Determine the [x, y] coordinate at the center of the cell enclosing the given text.  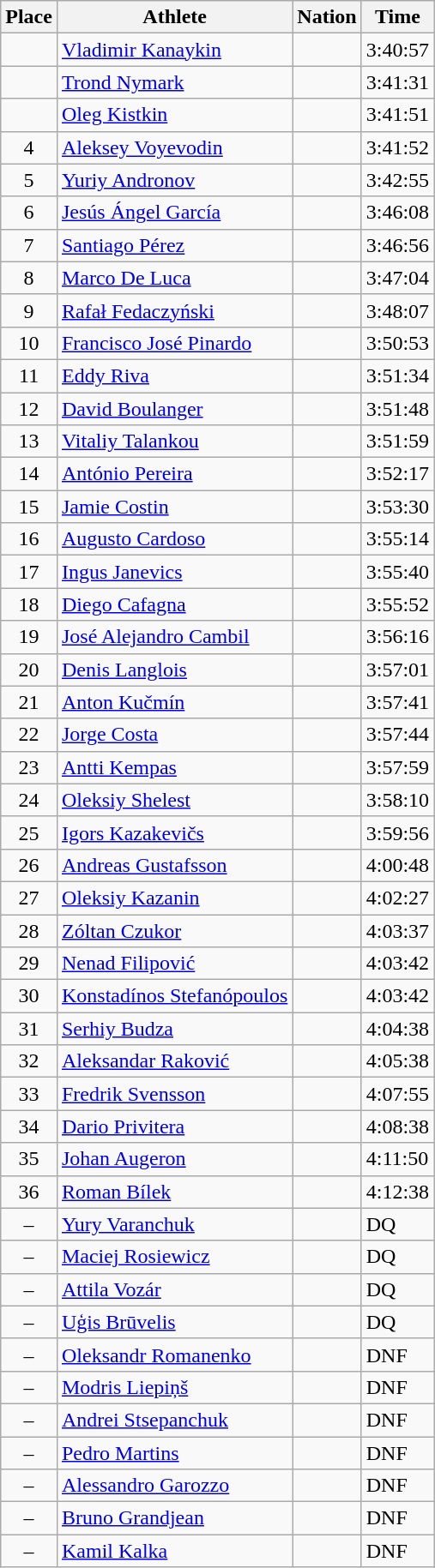
Alessandro Garozzo [174, 1486]
Marco De Luca [174, 278]
Yury Varanchuk [174, 1224]
24 [29, 800]
3:46:56 [397, 245]
Francisco José Pinardo [174, 343]
3:51:59 [397, 442]
Rafał Fedaczyński [174, 310]
Zóltan Czukor [174, 930]
4:05:38 [397, 1061]
4:12:38 [397, 1192]
Athlete [174, 17]
28 [29, 930]
Kamil Kalka [174, 1551]
8 [29, 278]
12 [29, 409]
Oleksiy Kazanin [174, 898]
José Alejandro Cambil [174, 637]
3:57:59 [397, 767]
Igors Kazakevičs [174, 832]
36 [29, 1192]
Andrei Stsepanchuk [174, 1420]
17 [29, 572]
4:00:48 [397, 865]
Modris Liepiņš [174, 1387]
Bruno Grandjean [174, 1518]
16 [29, 539]
Aleksandar Raković [174, 1061]
15 [29, 507]
Andreas Gustafsson [174, 865]
Pedro Martins [174, 1453]
3:50:53 [397, 343]
3:57:01 [397, 670]
António Pereira [174, 474]
21 [29, 702]
Vitaliy Talankou [174, 442]
3:53:30 [397, 507]
3:46:08 [397, 213]
10 [29, 343]
4:11:50 [397, 1159]
Roman Bílek [174, 1192]
Aleksey Voyevodin [174, 147]
3:57:44 [397, 735]
Antti Kempas [174, 767]
Maciej Rosiewicz [174, 1257]
3:58:10 [397, 800]
3:40:57 [397, 50]
4 [29, 147]
33 [29, 1094]
23 [29, 767]
Serhiy Budza [174, 1029]
Trond Nymark [174, 82]
9 [29, 310]
Fredrik Svensson [174, 1094]
31 [29, 1029]
Vladimir Kanaykin [174, 50]
Anton Kučmín [174, 702]
34 [29, 1126]
Oleksiy Shelest [174, 800]
26 [29, 865]
3:52:17 [397, 474]
3:47:04 [397, 278]
3:55:14 [397, 539]
20 [29, 670]
29 [29, 964]
32 [29, 1061]
14 [29, 474]
4:03:37 [397, 930]
Nation [327, 17]
3:41:51 [397, 115]
Eddy Riva [174, 375]
Nenad Filipović [174, 964]
18 [29, 604]
3:41:52 [397, 147]
Santiago Pérez [174, 245]
Jesús Ángel García [174, 213]
13 [29, 442]
4:07:55 [397, 1094]
7 [29, 245]
22 [29, 735]
Diego Cafagna [174, 604]
3:55:52 [397, 604]
Oleksandr Romanenko [174, 1355]
Ingus Janevics [174, 572]
Augusto Cardoso [174, 539]
3:59:56 [397, 832]
4:02:27 [397, 898]
Yuriy Andronov [174, 180]
Dario Privitera [174, 1126]
Place [29, 17]
David Boulanger [174, 409]
6 [29, 213]
Jorge Costa [174, 735]
27 [29, 898]
3:41:31 [397, 82]
3:55:40 [397, 572]
Konstadínos Stefanópoulos [174, 996]
Attila Vozár [174, 1289]
30 [29, 996]
Uģis Brūvelis [174, 1322]
4:08:38 [397, 1126]
3:57:41 [397, 702]
3:51:34 [397, 375]
19 [29, 637]
4:04:38 [397, 1029]
Johan Augeron [174, 1159]
25 [29, 832]
3:56:16 [397, 637]
35 [29, 1159]
3:48:07 [397, 310]
5 [29, 180]
11 [29, 375]
3:51:48 [397, 409]
3:42:55 [397, 180]
Jamie Costin [174, 507]
Time [397, 17]
Oleg Kistkin [174, 115]
Denis Langlois [174, 670]
